Capture the cell that displays the provided text and extract its (X, Y) central coordinate. 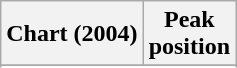
Chart (2004) (72, 34)
Peakposition (189, 34)
